Identify which cell holds the provided text, then report its (X, Y) central coordinate. 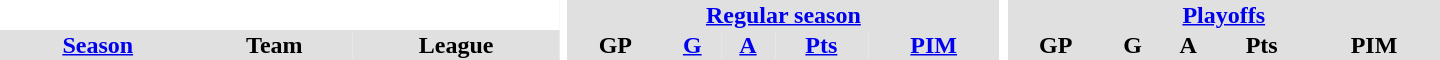
Playoffs (1224, 15)
Regular season (783, 15)
Season (98, 45)
League (456, 45)
Team (274, 45)
